Extract the [x, y] coordinate from the center of the cell holding the provided text.  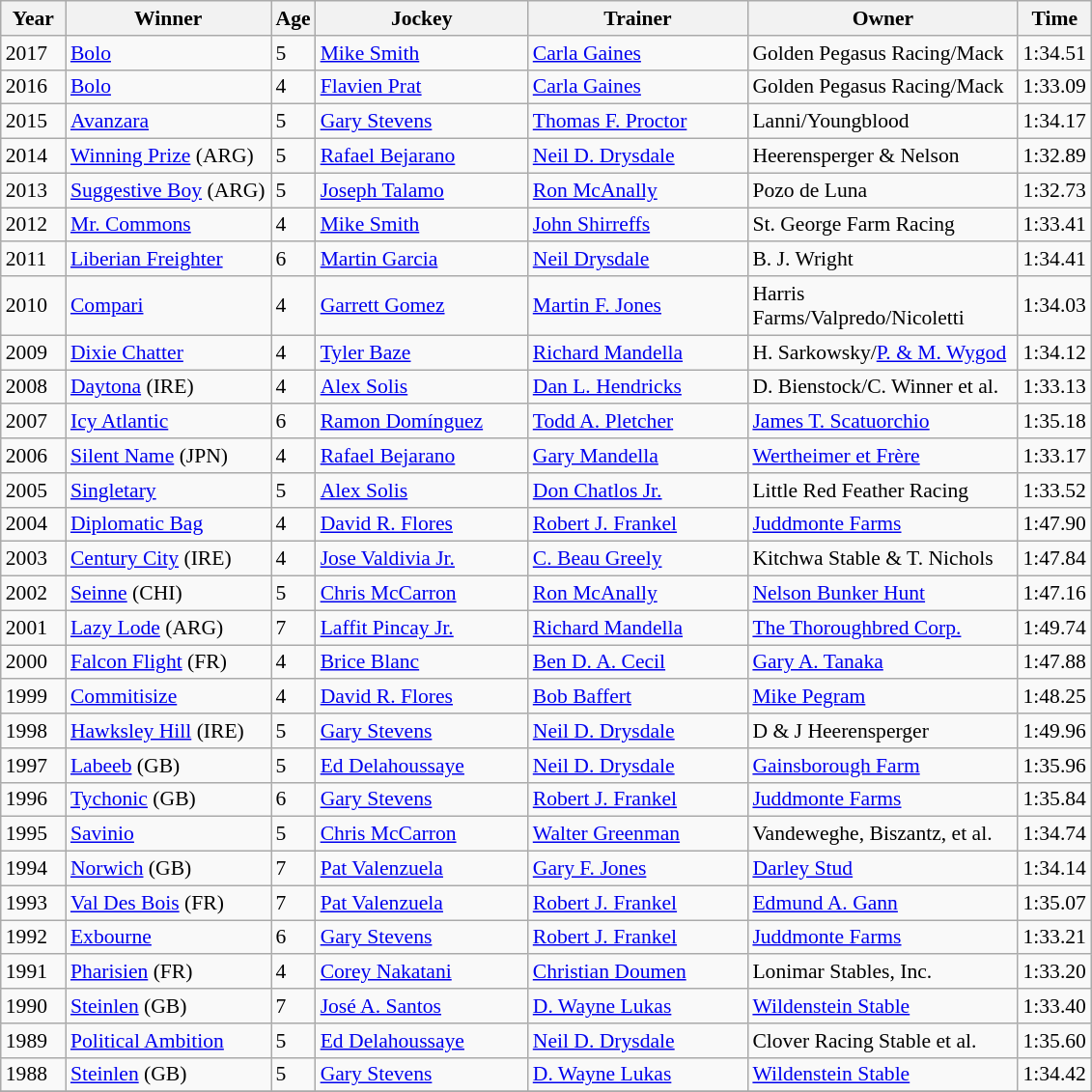
1:34.12 [1054, 352]
2003 [33, 559]
Neil Drysdale [638, 260]
2012 [33, 225]
2016 [33, 87]
1:33.13 [1054, 387]
Year [33, 18]
1:35.07 [1054, 903]
Tychonic (GB) [168, 799]
John Shirreffs [638, 225]
Lanni/Youngblood [882, 122]
Norwich (GB) [168, 869]
2005 [33, 490]
Heerensperger & Nelson [882, 156]
Liberian Freighter [168, 260]
Mr. Commons [168, 225]
1988 [33, 1075]
1:32.73 [1054, 190]
1:49.74 [1054, 628]
2010 [33, 305]
Dan L. Hendricks [638, 387]
1:47.84 [1054, 559]
1991 [33, 972]
Ben D. A. Cecil [638, 662]
1:33.40 [1054, 1006]
Don Chatlos Jr. [638, 490]
1989 [33, 1041]
B. J. Wright [882, 260]
Darley Stud [882, 869]
2002 [33, 594]
Jockey [422, 18]
Diplomatic Bag [168, 524]
1:33.20 [1054, 972]
1999 [33, 697]
1:47.90 [1054, 524]
Todd A. Pletcher [638, 422]
Joseph Talamo [422, 190]
St. George Farm Racing [882, 225]
Savinio [168, 834]
Political Ambition [168, 1041]
1:34.17 [1054, 122]
Falcon Flight (FR) [168, 662]
1997 [33, 766]
H. Sarkowsky/P. & M. Wygod [882, 352]
Time [1054, 18]
Labeeb (GB) [168, 766]
1:33.41 [1054, 225]
Tyler Baze [422, 352]
Walter Greenman [638, 834]
Bob Baffert [638, 697]
José A. Santos [422, 1006]
Brice Blanc [422, 662]
Suggestive Boy (ARG) [168, 190]
1:34.42 [1054, 1075]
Icy Atlantic [168, 422]
Christian Doumen [638, 972]
Exbourne [168, 938]
C. Beau Greely [638, 559]
Compari [168, 305]
D. Bienstock/C. Winner et al. [882, 387]
1:33.17 [1054, 456]
2017 [33, 53]
Dixie Chatter [168, 352]
Gary Mandella [638, 456]
Winning Prize (ARG) [168, 156]
Wertheimer et Frère [882, 456]
1:35.84 [1054, 799]
Commitisize [168, 697]
1995 [33, 834]
1:49.96 [1054, 731]
Singletary [168, 490]
Flavien Prat [422, 87]
Lonimar Stables, Inc. [882, 972]
2015 [33, 122]
Avanzara [168, 122]
1992 [33, 938]
Pozo de Luna [882, 190]
The Thoroughbred Corp. [882, 628]
2013 [33, 190]
2007 [33, 422]
2004 [33, 524]
Martin Garcia [422, 260]
2014 [33, 156]
Martin F. Jones [638, 305]
Lazy Lode (ARG) [168, 628]
James T. Scatuorchio [882, 422]
Age [293, 18]
1:34.51 [1054, 53]
2009 [33, 352]
1:34.14 [1054, 869]
Edmund A. Gann [882, 903]
2008 [33, 387]
Little Red Feather Racing [882, 490]
Corey Nakatani [422, 972]
1:47.88 [1054, 662]
D & J Heerensperger [882, 731]
1:35.60 [1054, 1041]
Trainer [638, 18]
Vandeweghe, Biszantz, et al. [882, 834]
1998 [33, 731]
1993 [33, 903]
Winner [168, 18]
1:33.09 [1054, 87]
Pharisien (FR) [168, 972]
Seinne (CHI) [168, 594]
Owner [882, 18]
Clover Racing Stable et al. [882, 1041]
1990 [33, 1006]
Mike Pegram [882, 697]
1996 [33, 799]
Daytona (IRE) [168, 387]
1:34.03 [1054, 305]
1:34.74 [1054, 834]
1:35.18 [1054, 422]
1:35.96 [1054, 766]
1:33.21 [1054, 938]
1:32.89 [1054, 156]
2011 [33, 260]
Val Des Bois (FR) [168, 903]
2000 [33, 662]
1:33.52 [1054, 490]
Gary F. Jones [638, 869]
Gary A. Tanaka [882, 662]
1:47.16 [1054, 594]
Garrett Gomez [422, 305]
2001 [33, 628]
Thomas F. Proctor [638, 122]
Ramon Domínguez [422, 422]
Nelson Bunker Hunt [882, 594]
1:48.25 [1054, 697]
Harris Farms/Valpredo/Nicoletti [882, 305]
Laffit Pincay Jr. [422, 628]
Jose Valdivia Jr. [422, 559]
Silent Name (JPN) [168, 456]
Century City (IRE) [168, 559]
Kitchwa Stable & T. Nichols [882, 559]
Hawksley Hill (IRE) [168, 731]
1994 [33, 869]
1:34.41 [1054, 260]
2006 [33, 456]
Gainsborough Farm [882, 766]
